Find where the given text appears and provide that cell's center as [x, y] coordinate. 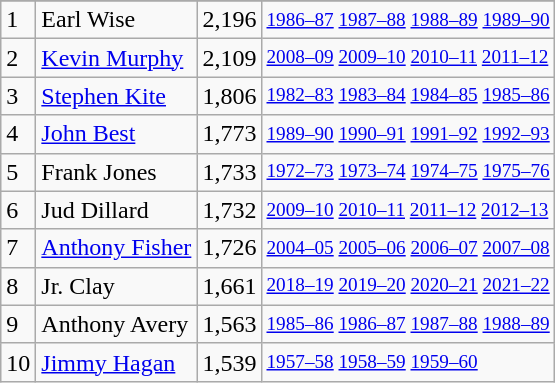
1972–73 1973–74 1974–75 1975–76 [408, 172]
1,539 [230, 362]
2009–10 2010–11 2011–12 2012–13 [408, 210]
1,732 [230, 210]
1985–86 1986–87 1987–88 1988–89 [408, 324]
1,773 [230, 134]
4 [18, 134]
2,196 [230, 20]
2018–19 2019–20 2020–21 2021–22 [408, 286]
10 [18, 362]
1 [18, 20]
Earl Wise [116, 20]
1,726 [230, 248]
1,661 [230, 286]
John Best [116, 134]
1989–90 1990–91 1991–92 1992–93 [408, 134]
1,806 [230, 96]
3 [18, 96]
2004–05 2005–06 2006–07 2007–08 [408, 248]
5 [18, 172]
Jud Dillard [116, 210]
6 [18, 210]
Stephen Kite [116, 96]
Kevin Murphy [116, 58]
1,563 [230, 324]
9 [18, 324]
Anthony Avery [116, 324]
1982–83 1983–84 1984–85 1985–86 [408, 96]
Frank Jones [116, 172]
2,109 [230, 58]
1,733 [230, 172]
2 [18, 58]
1957–58 1958–59 1959–60 [408, 362]
Jimmy Hagan [116, 362]
2008–09 2009–10 2010–11 2011–12 [408, 58]
7 [18, 248]
Jr. Clay [116, 286]
1986–87 1987–88 1988–89 1989–90 [408, 20]
Anthony Fisher [116, 248]
8 [18, 286]
